Return [X, Y] of the center of cell containing provided text 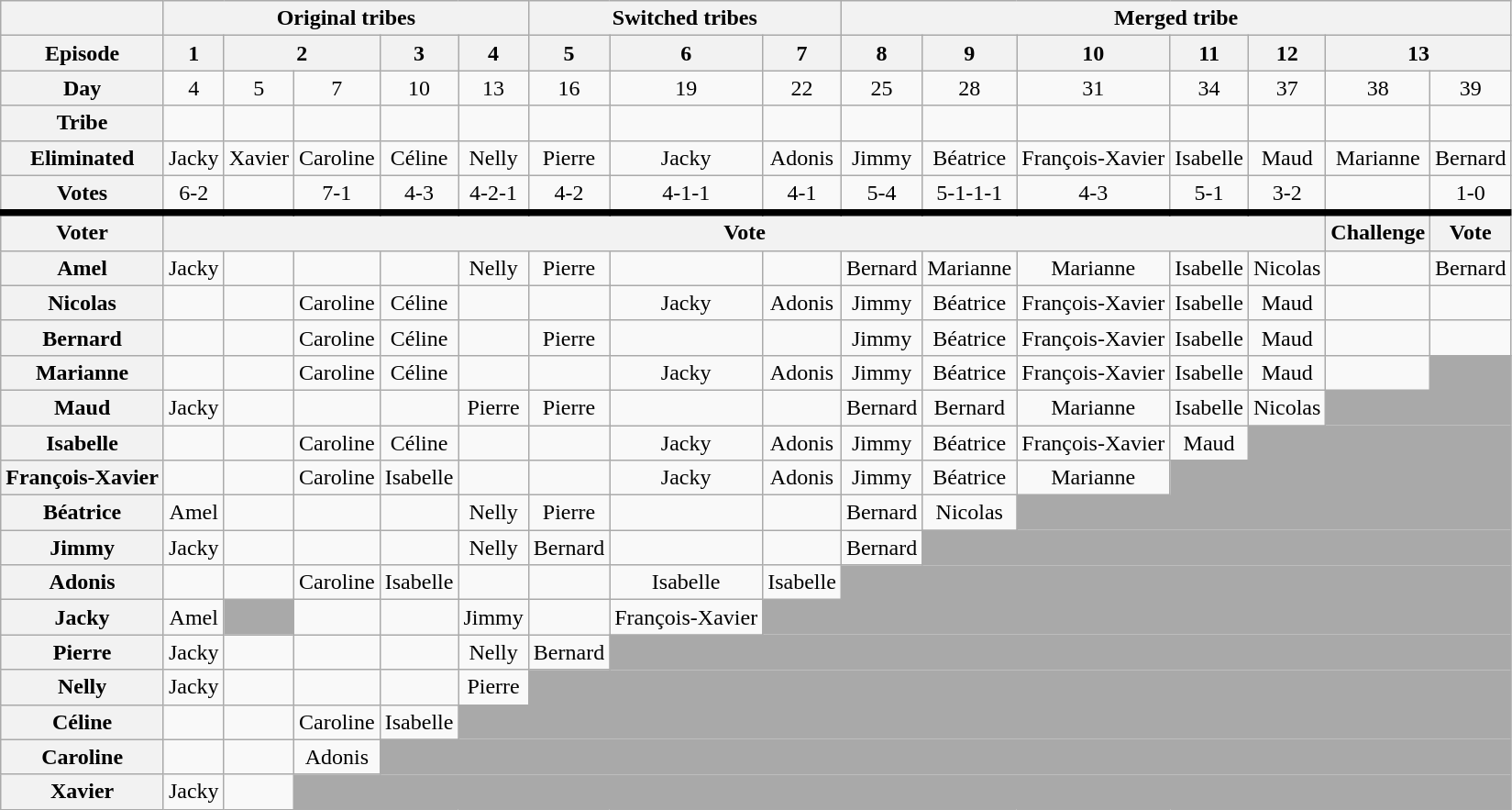
28 [970, 88]
Episode [83, 53]
11 [1209, 53]
3 [419, 53]
6-2 [193, 194]
4-1 [802, 194]
4-2-1 [493, 194]
37 [1286, 88]
3-2 [1286, 194]
12 [1286, 53]
Tribe [83, 123]
Original tribes [346, 18]
2 [302, 53]
4-2 [568, 194]
Challenge [1378, 231]
38 [1378, 88]
Switched tribes [684, 18]
22 [802, 88]
6 [686, 53]
4-1-1 [686, 194]
Merged tribe [1175, 18]
9 [970, 53]
25 [881, 88]
8 [881, 53]
5-1 [1209, 194]
39 [1471, 88]
5-1-1-1 [970, 194]
19 [686, 88]
1-0 [1471, 194]
34 [1209, 88]
Day [83, 88]
1 [193, 53]
Votes [83, 194]
31 [1093, 88]
7-1 [337, 194]
Eliminated [83, 158]
5-4 [881, 194]
16 [568, 88]
Voter [83, 231]
